Find where the given text appears and provide that cell's center as [X, Y] coordinate. 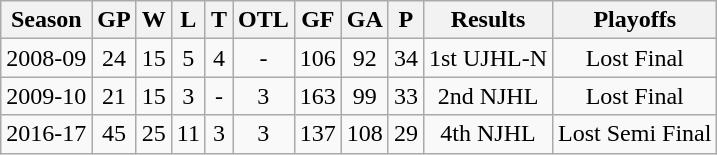
GF [318, 20]
34 [406, 58]
1st UJHL-N [488, 58]
21 [114, 96]
106 [318, 58]
Lost Semi Final [635, 134]
33 [406, 96]
45 [114, 134]
2nd NJHL [488, 96]
2008-09 [46, 58]
2016-17 [46, 134]
Playoffs [635, 20]
GP [114, 20]
163 [318, 96]
Season [46, 20]
OTL [263, 20]
92 [364, 58]
4 [218, 58]
P [406, 20]
24 [114, 58]
108 [364, 134]
137 [318, 134]
25 [154, 134]
29 [406, 134]
L [188, 20]
11 [188, 134]
4th NJHL [488, 134]
Results [488, 20]
GA [364, 20]
5 [188, 58]
2009-10 [46, 96]
T [218, 20]
W [154, 20]
99 [364, 96]
